Find where the given text appears and provide that cell's center as [X, Y] coordinate. 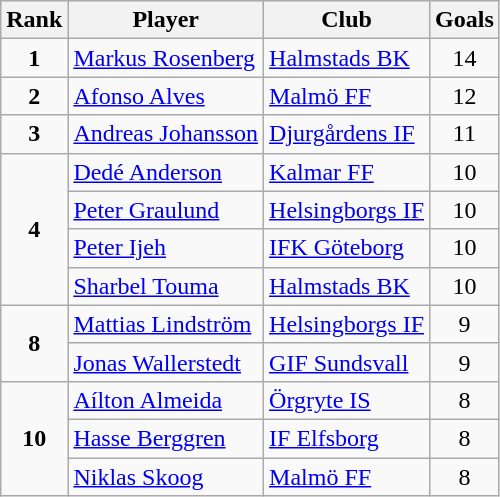
Hasse Berggren [166, 438]
Afonso Alves [166, 96]
Niklas Skoog [166, 477]
4 [34, 229]
Jonas Wallerstedt [166, 362]
Aílton Almeida [166, 400]
IF Elfsborg [347, 438]
GIF Sundsvall [347, 362]
Player [166, 20]
Rank [34, 20]
3 [34, 134]
Sharbel Touma [166, 286]
IFK Göteborg [347, 248]
Dedé Anderson [166, 172]
2 [34, 96]
Örgryte IS [347, 400]
Mattias Lindström [166, 324]
12 [465, 96]
Peter Ijeh [166, 248]
Peter Graulund [166, 210]
Club [347, 20]
Goals [465, 20]
Kalmar FF [347, 172]
14 [465, 58]
Markus Rosenberg [166, 58]
Djurgårdens IF [347, 134]
11 [465, 134]
Andreas Johansson [166, 134]
1 [34, 58]
